For the text-containing cell, return its midpoint in (x, y) coordinate format. 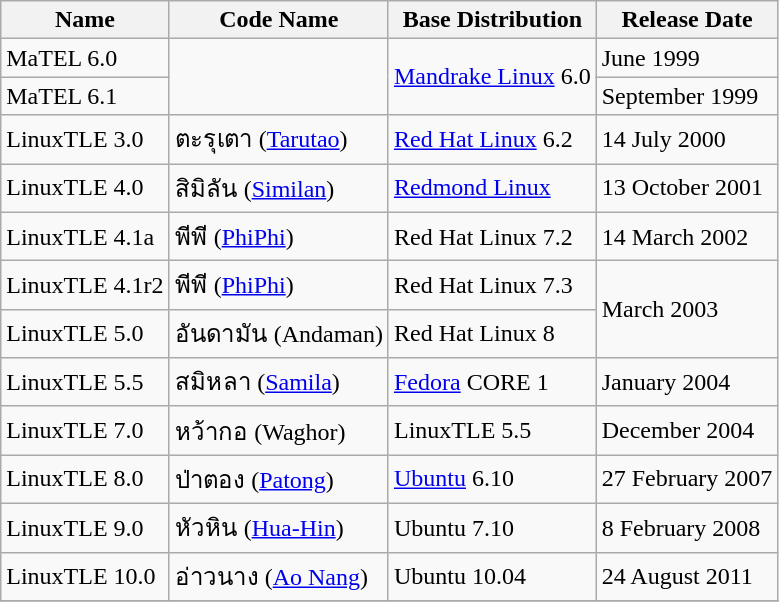
LinuxTLE 7.0 (85, 430)
Red Hat Linux 6.2 (492, 140)
Fedora CORE 1 (492, 382)
Ubuntu 10.04 (492, 576)
January 2004 (687, 382)
Ubuntu 6.10 (492, 480)
LinuxTLE 8.0 (85, 480)
8 February 2008 (687, 528)
สมิหลา (Samila) (278, 382)
Release Date (687, 20)
Code Name (278, 20)
MaTEL 6.0 (85, 58)
LinuxTLE 4.0 (85, 188)
ตะรุเตา (Tarutao) (278, 140)
14 March 2002 (687, 236)
MaTEL 6.1 (85, 96)
อ่าวนาง (Ao Nang) (278, 576)
Red Hat Linux 8 (492, 334)
LinuxTLE 4.1a (85, 236)
Ubuntu 7.10 (492, 528)
September 1999 (687, 96)
LinuxTLE 10.0 (85, 576)
14 July 2000 (687, 140)
สิมิลัน (Similan) (278, 188)
LinuxTLE 3.0 (85, 140)
June 1999 (687, 58)
LinuxTLE 5.0 (85, 334)
หัวหิน (Hua-Hin) (278, 528)
LinuxTLE 9.0 (85, 528)
Red Hat Linux 7.3 (492, 286)
13 October 2001 (687, 188)
24 August 2011 (687, 576)
อันดามัน (Andaman) (278, 334)
Mandrake Linux 6.0 (492, 77)
LinuxTLE 4.1r2 (85, 286)
Redmond Linux (492, 188)
March 2003 (687, 310)
Red Hat Linux 7.2 (492, 236)
หว้ากอ (Waghor) (278, 430)
ป่าตอง (Patong) (278, 480)
Name (85, 20)
December 2004 (687, 430)
27 February 2007 (687, 480)
Base Distribution (492, 20)
